Return the [x, y] coordinate for the center point of the cell that contains the specified text.  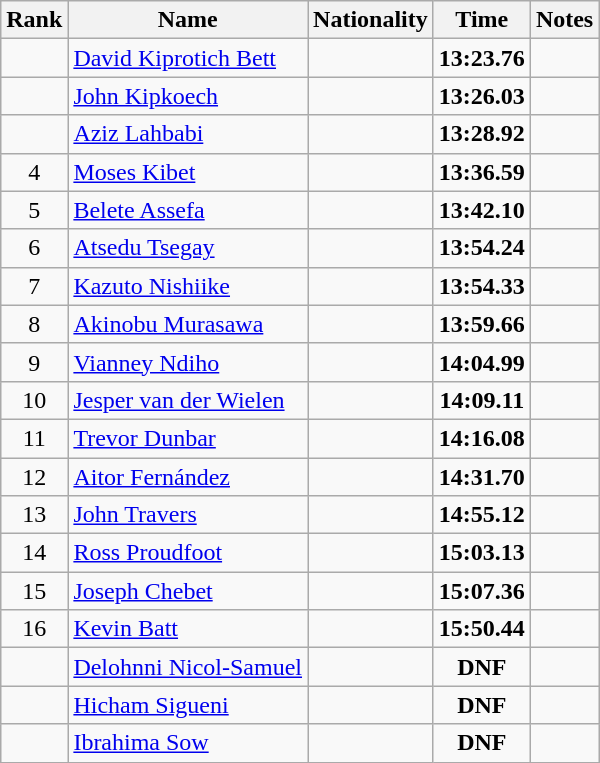
Akinobu Murasawa [188, 324]
Kazuto Nishiike [188, 286]
15:50.44 [482, 629]
Hicham Sigueni [188, 705]
Aziz Lahbabi [188, 134]
13 [34, 515]
14:04.99 [482, 362]
Rank [34, 20]
Moses Kibet [188, 172]
16 [34, 629]
Delohnni Nicol-Samuel [188, 667]
Ross Proudfoot [188, 553]
12 [34, 477]
Jesper van der Wielen [188, 400]
14:09.11 [482, 400]
Name [188, 20]
13:59.66 [482, 324]
14:16.08 [482, 438]
Time [482, 20]
13:54.33 [482, 286]
15:07.36 [482, 591]
4 [34, 172]
David Kiprotich Bett [188, 58]
14:55.12 [482, 515]
13:42.10 [482, 210]
13:23.76 [482, 58]
10 [34, 400]
Joseph Chebet [188, 591]
Atsedu Tsegay [188, 248]
Belete Assefa [188, 210]
Notes [564, 20]
John Kipkoech [188, 96]
9 [34, 362]
8 [34, 324]
Kevin Batt [188, 629]
14 [34, 553]
5 [34, 210]
6 [34, 248]
13:26.03 [482, 96]
14:31.70 [482, 477]
13:36.59 [482, 172]
Aitor Fernández [188, 477]
Ibrahima Sow [188, 743]
7 [34, 286]
11 [34, 438]
13:54.24 [482, 248]
Nationality [371, 20]
13:28.92 [482, 134]
John Travers [188, 515]
15 [34, 591]
Vianney Ndiho [188, 362]
15:03.13 [482, 553]
Trevor Dunbar [188, 438]
